Scan for the cell matching the given text and deliver its (x, y) coordinate at center. 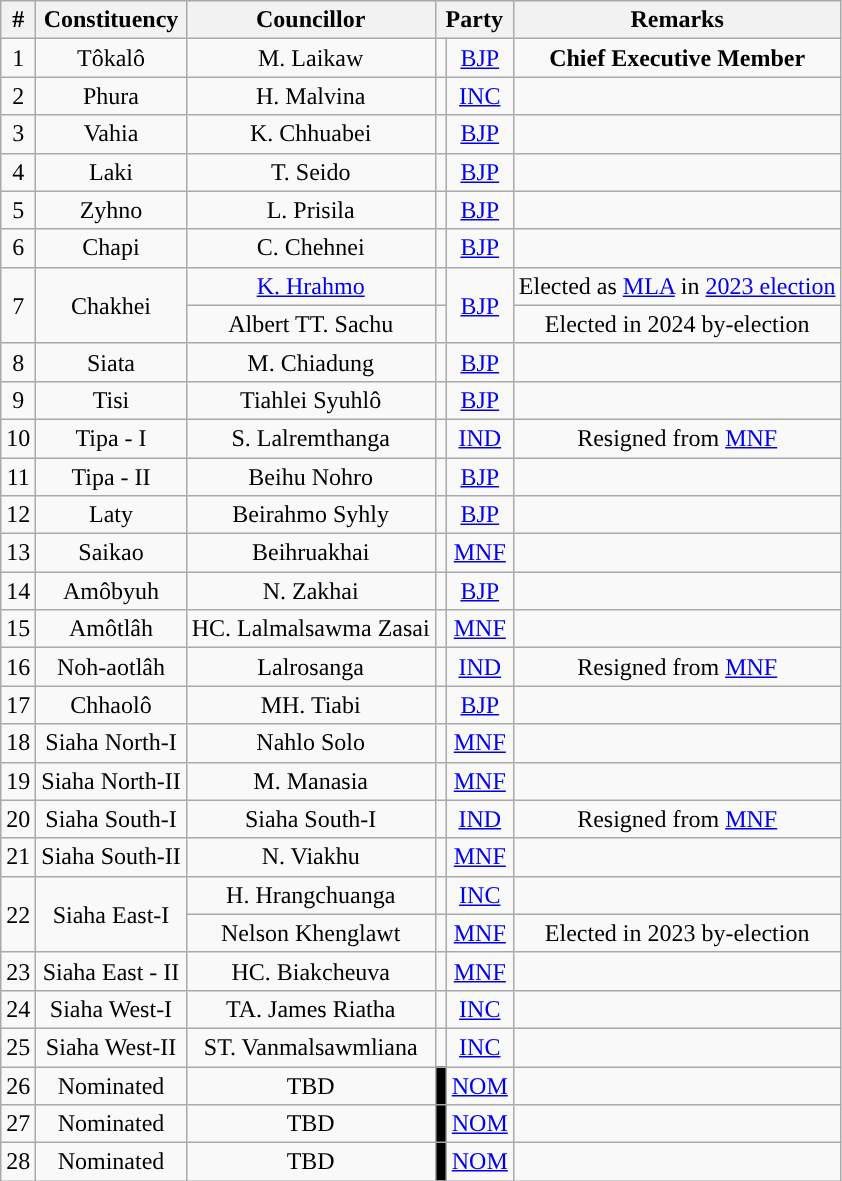
Phura (111, 96)
Amôbyuh (111, 591)
Chapi (111, 248)
7 (18, 305)
Zyhno (111, 210)
K. Chhuabei (310, 134)
13 (18, 553)
Nahlo Solo (310, 743)
Siaha East - II (111, 971)
Chhaolô (111, 705)
S. Lalremthanga (310, 438)
Amôtlâh (111, 629)
C. Chehnei (310, 248)
27 (18, 1124)
H. Hrangchuanga (310, 895)
Siaha East-I (111, 914)
6 (18, 248)
TA. James Riatha (310, 1009)
Lalrosanga (310, 667)
18 (18, 743)
26 (18, 1085)
Elected in 2023 by-election (677, 933)
HC. Lalmalsawma Zasai (310, 629)
Siaha West-I (111, 1009)
21 (18, 857)
23 (18, 971)
20 (18, 819)
Siata (111, 362)
Tisi (111, 400)
Tiahlei Syuhlô (310, 400)
M. Manasia (310, 781)
Beirahmo Syhly (310, 515)
M. Chiadung (310, 362)
Councillor (310, 20)
Siaha North-II (111, 781)
3 (18, 134)
8 (18, 362)
M. Laikaw (310, 58)
2 (18, 96)
Elected in 2024 by-election (677, 324)
N. Viakhu (310, 857)
Chakhei (111, 305)
Chief Executive Member (677, 58)
Siaha North-I (111, 743)
Noh-aotlâh (111, 667)
Albert TT. Sachu (310, 324)
24 (18, 1009)
19 (18, 781)
Tôkalô (111, 58)
Beihu Nohro (310, 477)
Vahia (111, 134)
Saikao (111, 553)
17 (18, 705)
# (18, 20)
22 (18, 914)
4 (18, 172)
9 (18, 400)
12 (18, 515)
Siaha South-II (111, 857)
L. Prisila (310, 210)
Laki (111, 172)
14 (18, 591)
H. Malvina (310, 96)
1 (18, 58)
Laty (111, 515)
Remarks (677, 20)
MH. Tiabi (310, 705)
5 (18, 210)
N. Zakhai (310, 591)
Party (474, 20)
28 (18, 1162)
Tipa - I (111, 438)
ST. Vanmalsawmliana (310, 1047)
11 (18, 477)
Constituency (111, 20)
T. Seido (310, 172)
15 (18, 629)
25 (18, 1047)
Beihruakhai (310, 553)
Tipa - II (111, 477)
Siaha West-II (111, 1047)
Nelson Khenglawt (310, 933)
HC. Biakcheuva (310, 971)
10 (18, 438)
Elected as MLA in 2023 election (677, 286)
16 (18, 667)
K. Hrahmo (310, 286)
